Determine the [x, y] coordinate at the center of the cell enclosing the given text.  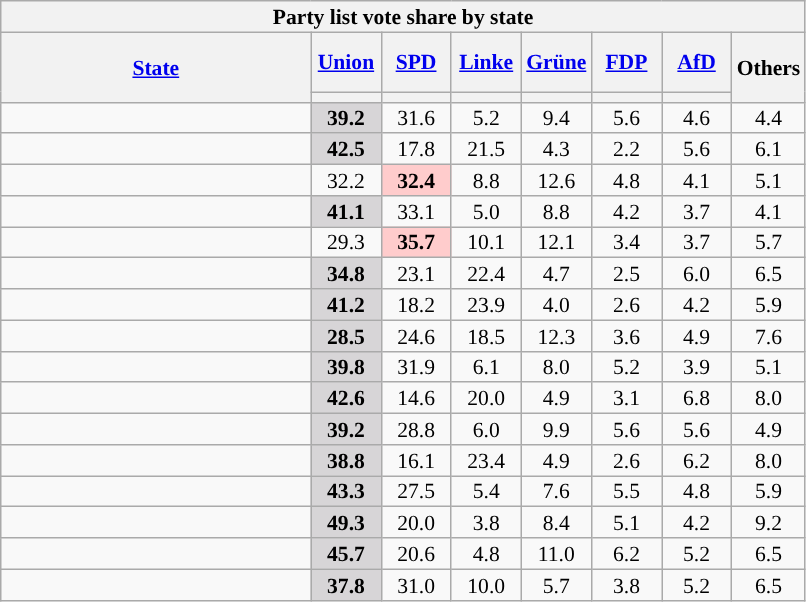
32.4 [416, 180]
17.8 [416, 150]
49.3 [346, 522]
41.2 [346, 304]
11.0 [556, 554]
10.0 [486, 584]
12.3 [556, 336]
9.9 [556, 430]
31.6 [416, 118]
35.7 [416, 242]
21.5 [486, 150]
32.2 [346, 180]
18.5 [486, 336]
31.9 [416, 366]
5.0 [486, 212]
8.4 [556, 522]
16.1 [416, 460]
23.1 [416, 274]
2.2 [626, 150]
23.4 [486, 460]
Grüne [556, 62]
Union [346, 62]
43.3 [346, 492]
42.6 [346, 398]
6.8 [697, 398]
45.7 [346, 554]
5.5 [626, 492]
4.7 [556, 274]
5.4 [486, 492]
28.5 [346, 336]
28.8 [416, 430]
23.9 [486, 304]
3.1 [626, 398]
12.1 [556, 242]
37.8 [346, 584]
FDP [626, 62]
3.6 [626, 336]
AfD [697, 62]
24.6 [416, 336]
4.6 [697, 118]
20.6 [416, 554]
14.6 [416, 398]
42.5 [346, 150]
Others [769, 67]
9.2 [769, 522]
2.5 [626, 274]
33.1 [416, 212]
27.5 [416, 492]
34.8 [346, 274]
18.2 [416, 304]
38.8 [346, 460]
State [156, 67]
41.1 [346, 212]
Party list vote share by state [404, 16]
4.3 [556, 150]
31.0 [416, 584]
SPD [416, 62]
4.4 [769, 118]
3.9 [697, 366]
12.6 [556, 180]
10.1 [486, 242]
22.4 [486, 274]
4.0 [556, 304]
9.4 [556, 118]
Linke [486, 62]
39.8 [346, 366]
29.3 [346, 242]
3.4 [626, 242]
